Return the [x, y] coordinate for the center point of the cell that contains the specified text.  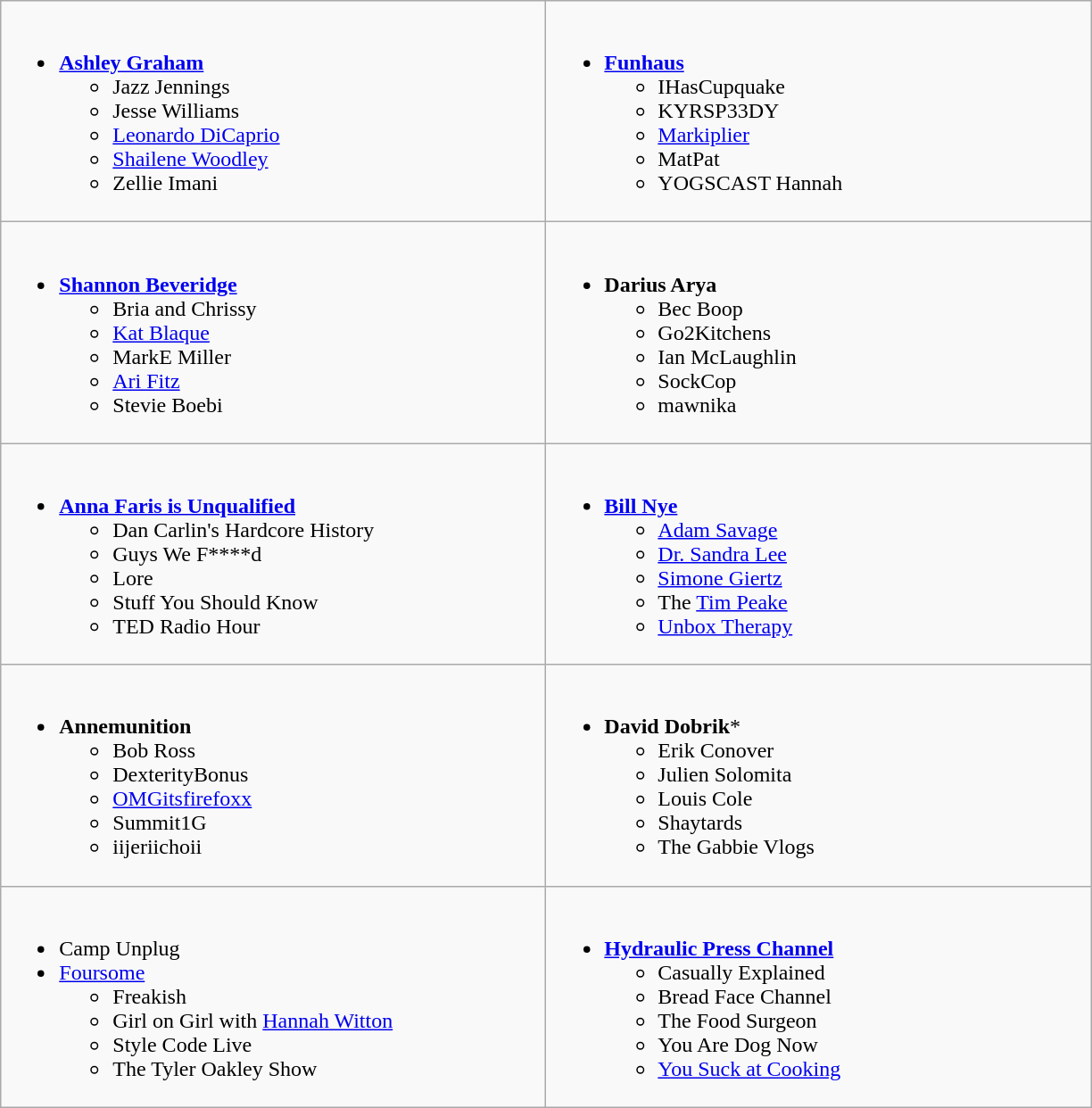
David Dobrik*Erik ConoverJulien SolomitaLouis ColeShaytardsThe Gabbie Vlogs [819, 775]
Bill NyeAdam SavageDr. Sandra LeeSimone GiertzThe Tim PeakeUnbox Therapy [819, 554]
Ashley GrahamJazz JenningsJesse WilliamsLeonardo DiCaprioShailene WoodleyZellie Imani [273, 112]
AnnemunitionBob RossDexterityBonusOMGitsfirefoxxSummit1Giijeriichoii [273, 775]
Camp UnplugFoursomeFreakishGirl on Girl with Hannah WittonStyle Code LiveThe Tyler Oakley Show [273, 996]
Hydraulic Press ChannelCasually ExplainedBread Face ChannelThe Food SurgeonYou Are Dog NowYou Suck at Cooking [819, 996]
Darius AryaBec BoopGo2KitchensIan McLaughlinSockCopmawnika [819, 333]
Anna Faris is UnqualifiedDan Carlin's Hardcore HistoryGuys We F****dLoreStuff You Should KnowTED Radio Hour [273, 554]
FunhausIHasCupquakeKYRSP33DYMarkiplierMatPatYOGSCAST Hannah [819, 112]
Shannon BeveridgeBria and ChrissyKat BlaqueMarkE MillerAri FitzStevie Boebi [273, 333]
